Determine the (x, y) coordinate at the center of the cell enclosing the given text.  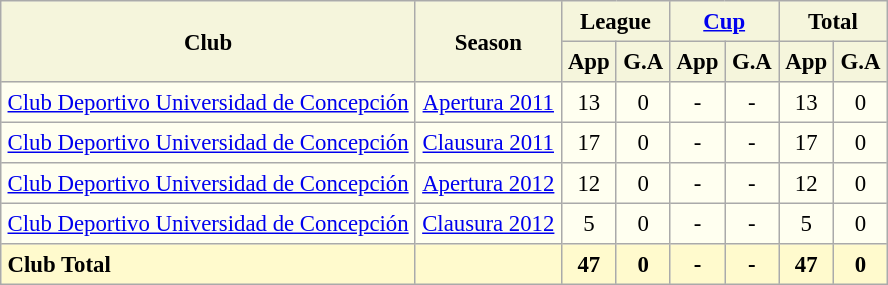
Clausura 2011 (488, 142)
Total (834, 21)
Club Total (208, 264)
League (616, 21)
Club (208, 42)
Apertura 2012 (488, 183)
Season (488, 42)
Clausura 2012 (488, 223)
Cup (724, 21)
Apertura 2011 (488, 102)
